Provide the (x, y) coordinate of the cell's center where the given text is located.  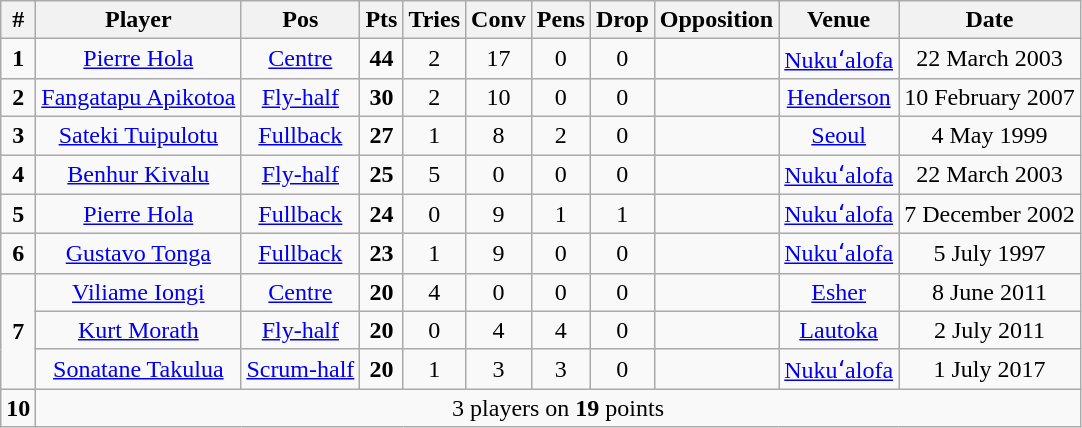
2 July 2011 (990, 330)
23 (382, 254)
Benhur Kivalu (138, 174)
Conv (499, 20)
Henderson (839, 97)
Pos (300, 20)
44 (382, 59)
Viliame Iongi (138, 292)
Venue (839, 20)
Scrum-half (300, 369)
30 (382, 97)
Pens (560, 20)
25 (382, 174)
Seoul (839, 135)
7 (18, 331)
Player (138, 20)
6 (18, 254)
Opposition (716, 20)
Esher (839, 292)
10 February 2007 (990, 97)
3 players on 19 points (558, 408)
27 (382, 135)
8 (499, 135)
Sonatane Takulua (138, 369)
Pts (382, 20)
Date (990, 20)
17 (499, 59)
# (18, 20)
Sateki Tuipulotu (138, 135)
Fangatapu Apikotoa (138, 97)
4 May 1999 (990, 135)
Gustavo Tonga (138, 254)
Drop (622, 20)
24 (382, 214)
1 July 2017 (990, 369)
Kurt Morath (138, 330)
Lautoka (839, 330)
Tries (434, 20)
7 December 2002 (990, 214)
8 June 2011 (990, 292)
5 July 1997 (990, 254)
